From the cell containing the given text, extract its center point as (x, y) coordinate. 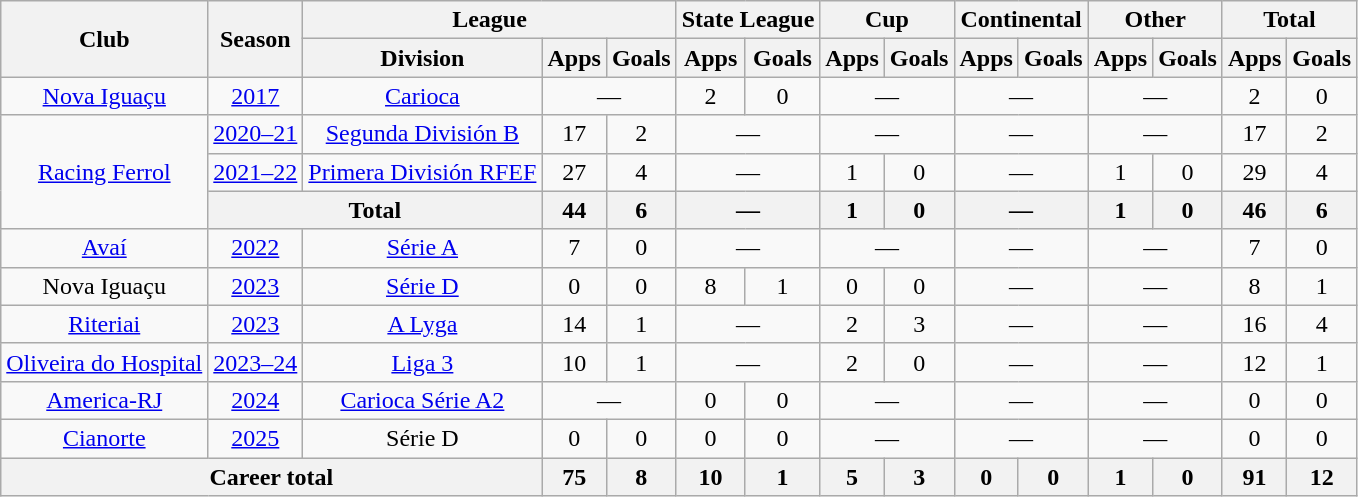
Oliveira do Hospital (104, 362)
29 (1254, 172)
2024 (256, 400)
Cianorte (104, 438)
Cup (887, 20)
Career total (272, 477)
2022 (256, 248)
America-RJ (104, 400)
16 (1254, 324)
46 (1254, 210)
Avaí (104, 248)
2025 (256, 438)
Liga 3 (422, 362)
2017 (256, 96)
44 (574, 210)
Carioca (422, 96)
27 (574, 172)
2021–22 (256, 172)
League (490, 20)
Racing Ferrol (104, 172)
Division (422, 58)
Carioca Série A2 (422, 400)
5 (852, 477)
Série A (422, 248)
14 (574, 324)
Club (104, 39)
91 (1254, 477)
A Lyga (422, 324)
Riteriai (104, 324)
2020–21 (256, 134)
75 (574, 477)
State League (748, 20)
Primera División RFEF (422, 172)
Segunda División B (422, 134)
Continental (1021, 20)
Other (1155, 20)
2023–24 (256, 362)
Season (256, 39)
